From the cell containing the given text, extract its center point as [X, Y] coordinate. 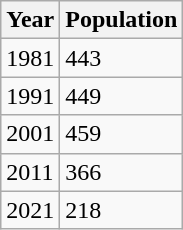
459 [122, 134]
1981 [30, 58]
2021 [30, 210]
218 [122, 210]
1991 [30, 96]
449 [122, 96]
2001 [30, 134]
443 [122, 58]
Year [30, 20]
2011 [30, 172]
366 [122, 172]
Population [122, 20]
